From the cell containing the given text, extract its center point as (X, Y) coordinate. 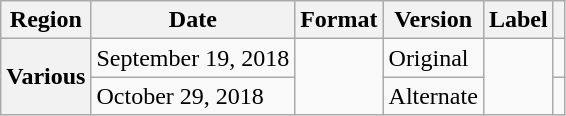
Date (193, 20)
Original (433, 58)
October 29, 2018 (193, 96)
Version (433, 20)
Format (339, 20)
Label (518, 20)
Region (46, 20)
Alternate (433, 96)
Various (46, 77)
September 19, 2018 (193, 58)
